Pinpoint the cell where the given text exists, returning its (x, y) midpoint coordinate. 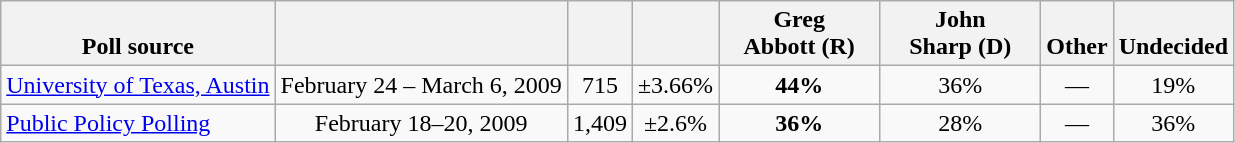
Undecided (1173, 34)
University of Texas, Austin (138, 85)
Public Policy Polling (138, 123)
Other (1077, 34)
28% (960, 123)
715 (600, 85)
44% (800, 85)
February 18–20, 2009 (421, 123)
GregAbbott (R) (800, 34)
19% (1173, 85)
February 24 – March 6, 2009 (421, 85)
1,409 (600, 123)
±3.66% (675, 85)
±2.6% (675, 123)
JohnSharp (D) (960, 34)
Poll source (138, 34)
